Extract the [X, Y] coordinate from the center of the cell holding the provided text.  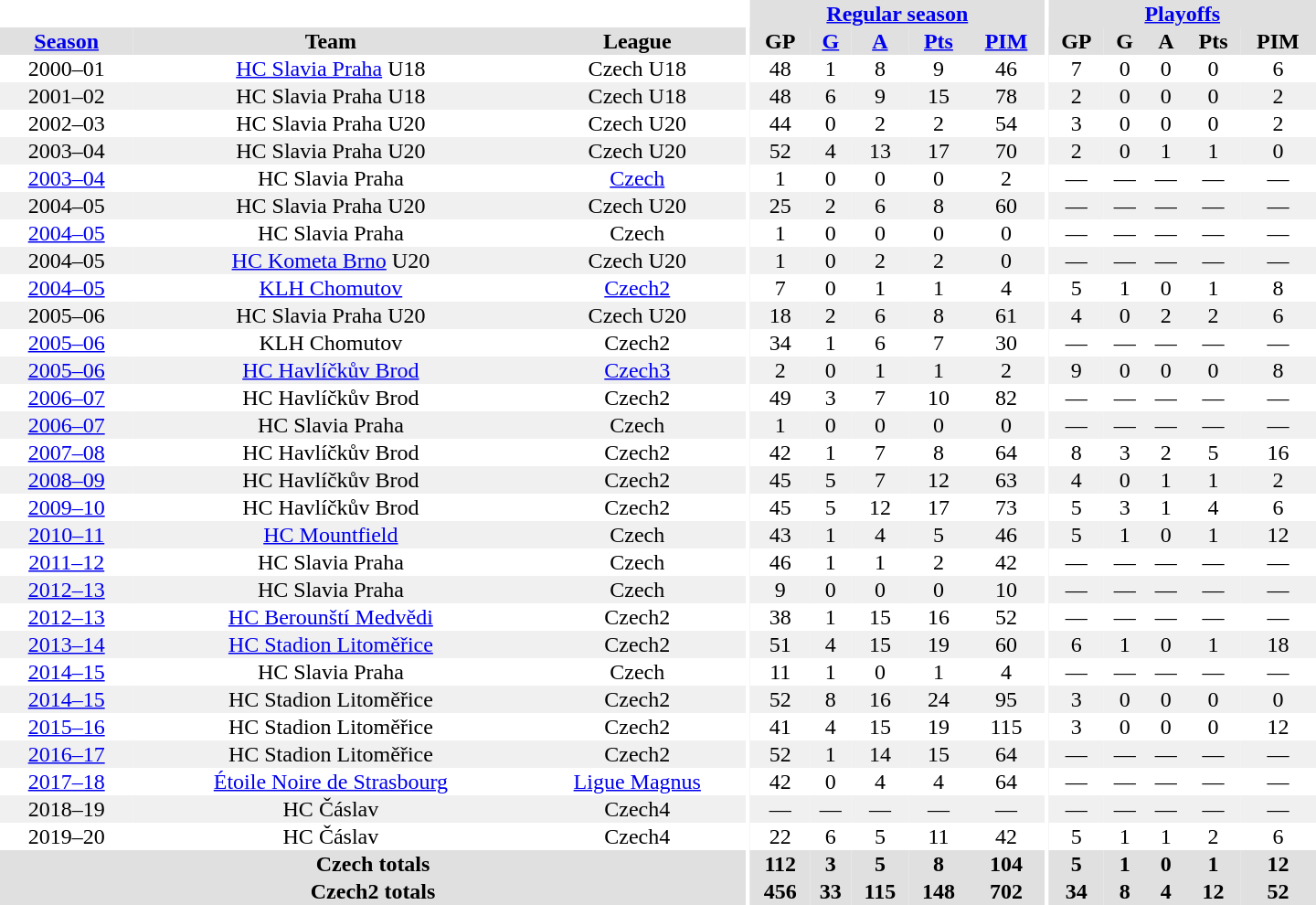
49 [780, 398]
Season [66, 41]
2009–10 [66, 507]
Regular season [897, 14]
456 [780, 891]
112 [780, 864]
24 [938, 699]
Czech totals [373, 864]
25 [780, 206]
HC Berounští Medvědi [331, 617]
22 [780, 836]
63 [1007, 480]
51 [780, 644]
2000–01 [66, 69]
Team [331, 41]
Ligue Magnus [637, 782]
82 [1007, 398]
61 [1007, 315]
HC Mountfield [331, 535]
2011–12 [66, 562]
73 [1007, 507]
104 [1007, 864]
2010–11 [66, 535]
League [637, 41]
78 [1007, 96]
14 [879, 754]
41 [780, 727]
38 [780, 617]
54 [1007, 123]
2001–02 [66, 96]
2016–17 [66, 754]
95 [1007, 699]
148 [938, 891]
43 [780, 535]
2002–03 [66, 123]
2007–08 [66, 452]
2018–19 [66, 809]
2015–16 [66, 727]
13 [879, 151]
Étoile Noire de Strasbourg [331, 782]
2008–09 [66, 480]
Czech3 [637, 370]
2013–14 [66, 644]
2017–18 [66, 782]
Czech2 totals [373, 891]
702 [1007, 891]
30 [1007, 343]
2019–20 [66, 836]
70 [1007, 151]
33 [830, 891]
HC Kometa Brno U20 [331, 261]
44 [780, 123]
Playoffs [1183, 14]
